Identify which cell holds the provided text, then report its [x, y] central coordinate. 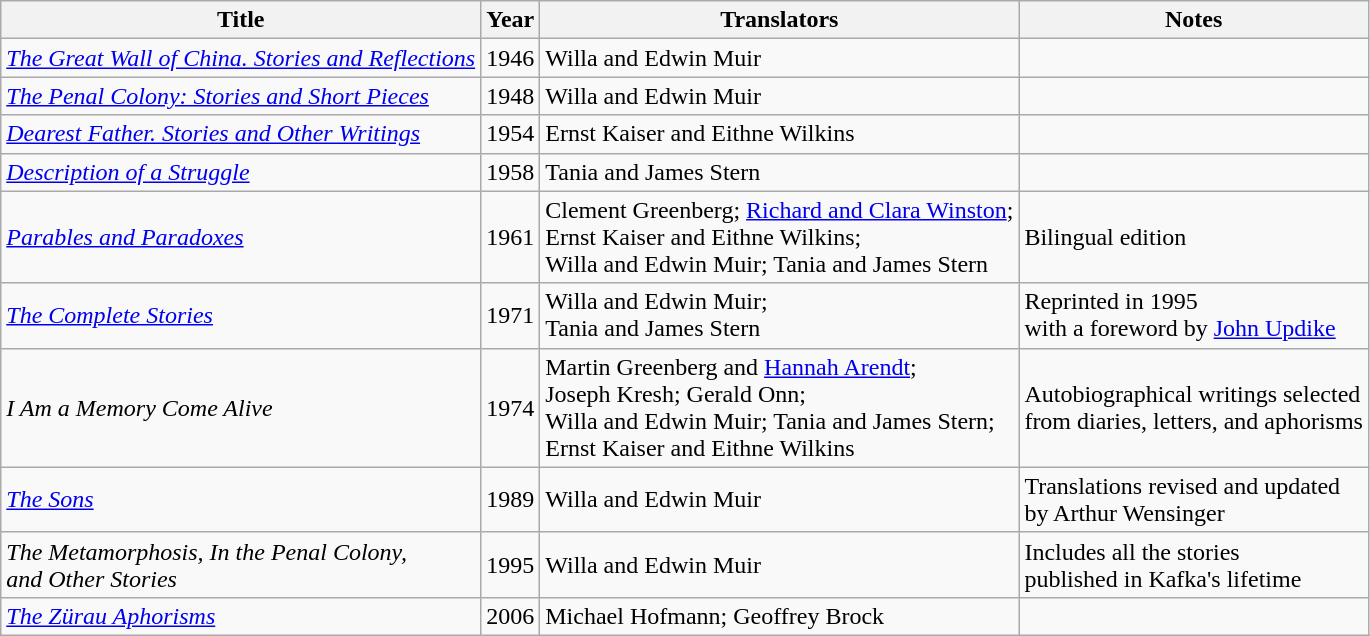
1995 [510, 564]
2006 [510, 616]
Description of a Struggle [241, 172]
The Metamorphosis, In the Penal Colony,and Other Stories [241, 564]
1961 [510, 237]
Clement Greenberg; Richard and Clara Winston;Ernst Kaiser and Eithne Wilkins;Willa and Edwin Muir; Tania and James Stern [780, 237]
1989 [510, 500]
I Am a Memory Come Alive [241, 408]
The Complete Stories [241, 316]
The Sons [241, 500]
Title [241, 20]
The Great Wall of China. Stories and Reflections [241, 58]
Translations revised and updatedby Arthur Wensinger [1194, 500]
Willa and Edwin Muir;Tania and James Stern [780, 316]
The Zürau Aphorisms [241, 616]
Includes all the storiespublished in Kafka's lifetime [1194, 564]
Michael Hofmann; Geoffrey Brock [780, 616]
Reprinted in 1995with a foreword by John Updike [1194, 316]
1974 [510, 408]
Bilingual edition [1194, 237]
Autobiographical writings selectedfrom diaries, letters, and aphorisms [1194, 408]
Parables and Paradoxes [241, 237]
1958 [510, 172]
Notes [1194, 20]
1948 [510, 96]
1946 [510, 58]
Tania and James Stern [780, 172]
Dearest Father. Stories and Other Writings [241, 134]
1954 [510, 134]
Year [510, 20]
Ernst Kaiser and Eithne Wilkins [780, 134]
Translators [780, 20]
1971 [510, 316]
Martin Greenberg and Hannah Arendt;Joseph Kresh; Gerald Onn;Willa and Edwin Muir; Tania and James Stern;Ernst Kaiser and Eithne Wilkins [780, 408]
The Penal Colony: Stories and Short Pieces [241, 96]
